Extract the (X, Y) coordinate from the center of the cell holding the provided text.  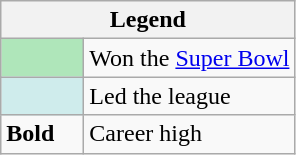
Led the league (190, 96)
Legend (148, 20)
Career high (190, 134)
Bold (42, 134)
Won the Super Bowl (190, 58)
